Scan for the cell matching the given text and deliver its (X, Y) coordinate at center. 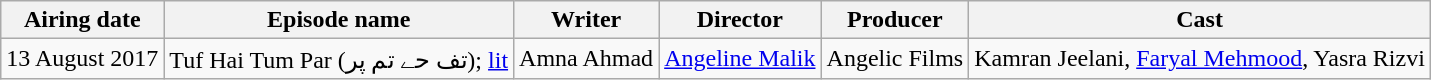
Angeline Malik (740, 59)
Airing date (82, 20)
Kamran Jeelani, Faryal Mehmood, Yasra Rizvi (1200, 59)
Tuf Hai Tum Par (تف حے تم پر); lit (339, 59)
13 August 2017 (82, 59)
Angelic Films (895, 59)
Amna Ahmad (586, 59)
Writer (586, 20)
Producer (895, 20)
Episode name (339, 20)
Cast (1200, 20)
Director (740, 20)
